Detect which cell encompasses the target text, then output its [x, y] center coordinate. 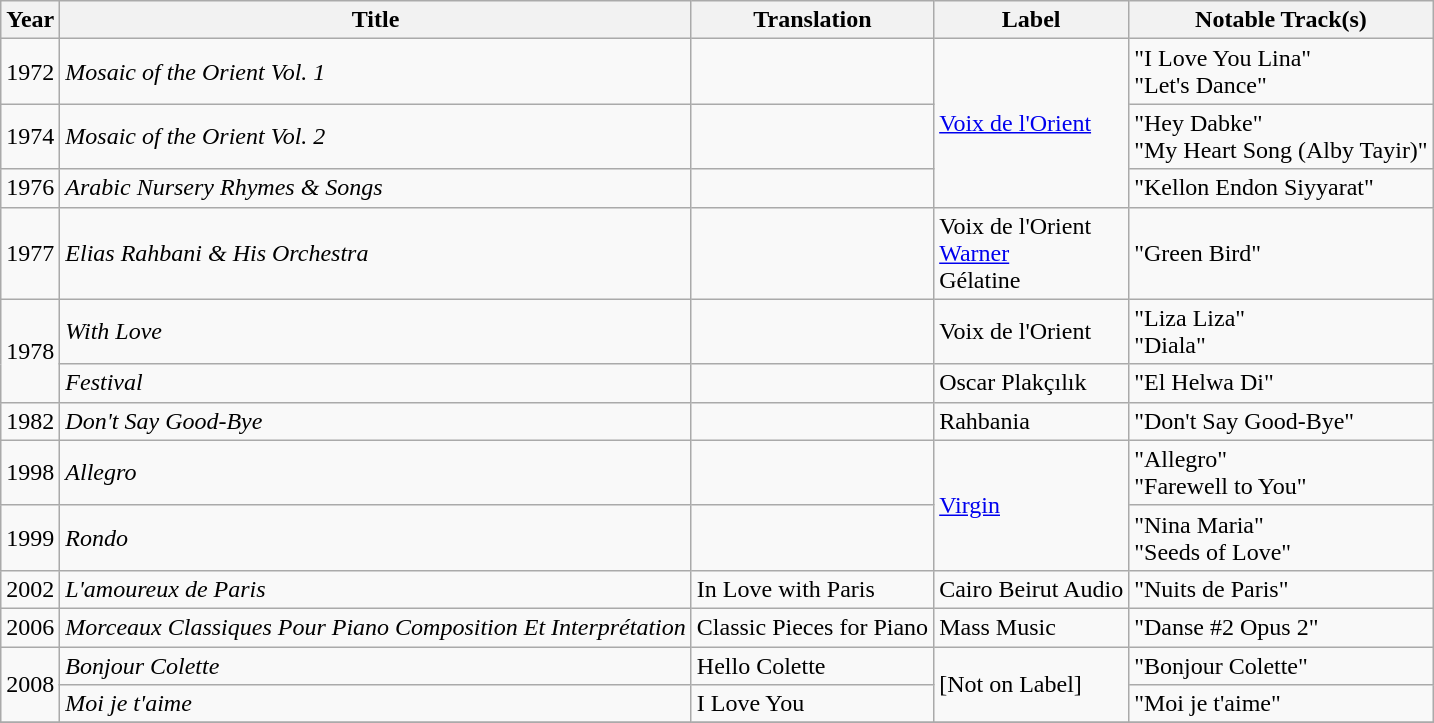
Voix de l'OrientWarnerGélatine [1032, 253]
1998 [30, 472]
Morceaux Classiques Pour Piano Composition Et Interprétation [376, 627]
Festival [376, 383]
Year [30, 20]
"Nuits de Paris" [1281, 589]
1974 [30, 136]
Cairo Beirut Audio [1032, 589]
"Hey Dabke""My Heart Song (Alby Tayir)" [1281, 136]
Hello Colette [812, 665]
In Love with Paris [812, 589]
"I Love You Lina""Let's Dance" [1281, 72]
Label [1032, 20]
Mass Music [1032, 627]
Mosaic of the Orient Vol. 1 [376, 72]
[Not on Label] [1032, 684]
"Allegro""Farewell to You" [1281, 472]
"Moi je t'aime" [1281, 704]
1982 [30, 421]
"El Helwa Di" [1281, 383]
1999 [30, 538]
Classic Pieces for Piano [812, 627]
Don't Say Good-Bye [376, 421]
Mosaic of the Orient Vol. 2 [376, 136]
1976 [30, 188]
1977 [30, 253]
I Love You [812, 704]
Oscar Plakçılık [1032, 383]
"Liza Liza""Diala" [1281, 332]
Arabic Nursery Rhymes & Songs [376, 188]
Notable Track(s) [1281, 20]
"Kellon Endon Siyyarat" [1281, 188]
Elias Rahbani & His Orchestra [376, 253]
L'amoureux de Paris [376, 589]
Rahbania [1032, 421]
Translation [812, 20]
Virgin [1032, 505]
"Danse #2 Opus 2" [1281, 627]
"Green Bird" [1281, 253]
Allegro [376, 472]
"Don't Say Good-Bye" [1281, 421]
2008 [30, 684]
"Nina Maria""Seeds of Love" [1281, 538]
1978 [30, 350]
1972 [30, 72]
"Bonjour Colette" [1281, 665]
2002 [30, 589]
Bonjour Colette [376, 665]
With Love [376, 332]
Moi je t'aime [376, 704]
2006 [30, 627]
Title [376, 20]
Rondo [376, 538]
